Return the [X, Y] coordinate for the center point of the cell that contains the specified text.  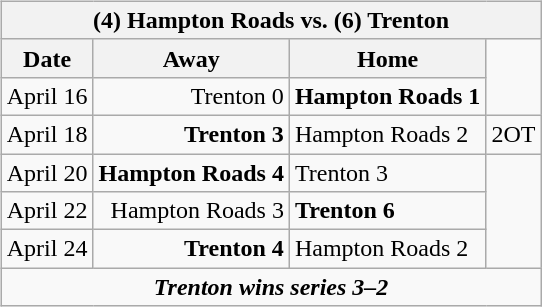
Trenton 4 [191, 249]
Hampton Roads 3 [191, 211]
April 16 [47, 96]
Hampton Roads 1 [387, 96]
Home [387, 58]
Trenton 0 [191, 96]
(4) Hampton Roads vs. (6) Trenton [271, 20]
April 18 [47, 134]
April 24 [47, 249]
April 20 [47, 173]
Trenton wins series 3–2 [271, 287]
Hampton Roads 4 [191, 173]
2OT [514, 134]
Date [47, 58]
Trenton 6 [387, 211]
Away [191, 58]
April 22 [47, 211]
